Search for the cell housing the specified text and yield its [X, Y] center coordinate. 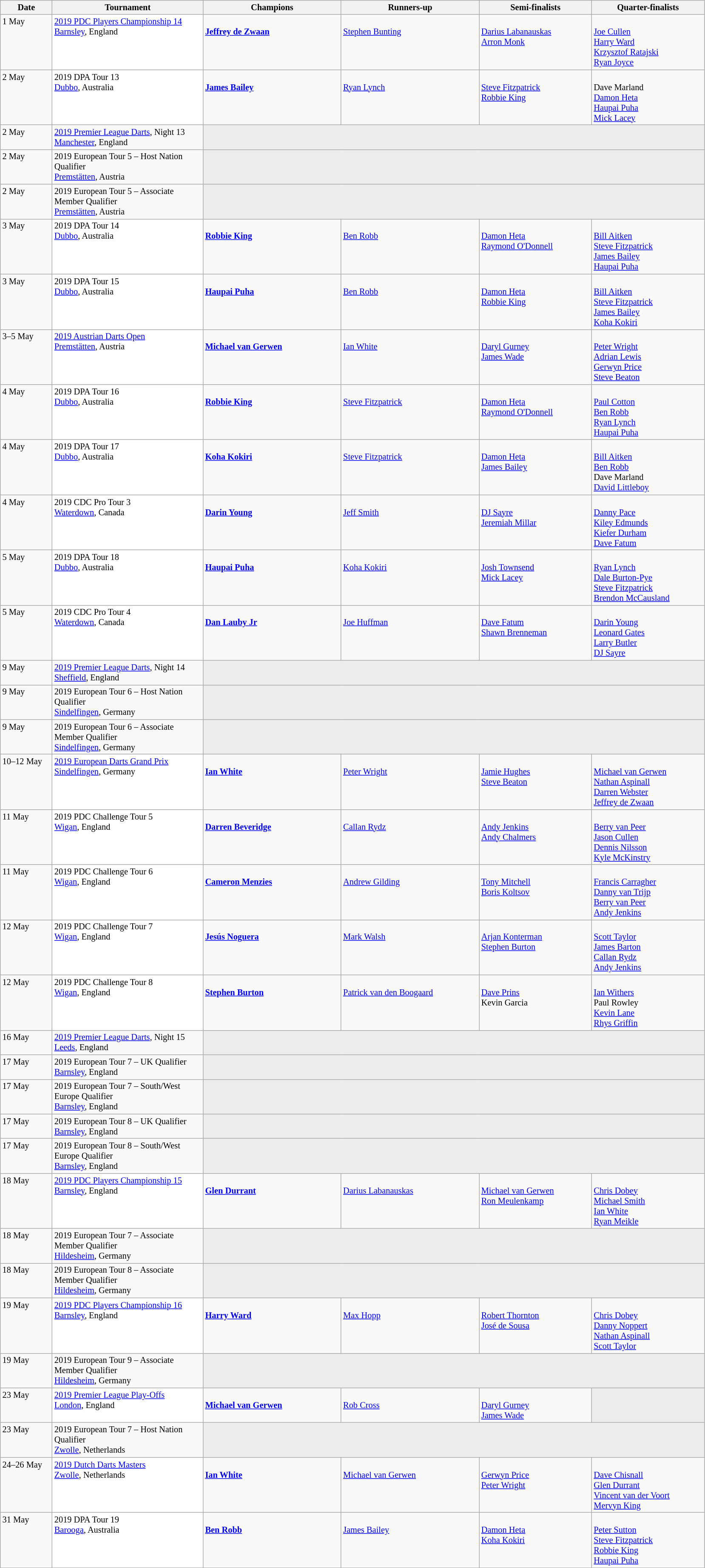
Damon Heta James Bailey [536, 467]
Tournament [128, 7]
2019 Premier League Play-OffsLondon, England [128, 1405]
Jeff Smith [410, 523]
2019 Premier League Darts, Night 13 Manchester, England [128, 137]
Harry Ward [272, 1325]
2019 European Tour 8 – UK Qualifier Barnsley, England [128, 1126]
Peter Wright Adrian Lewis Gerwyn Price Steve Beaton [648, 357]
2019 European Tour 6 – Associate Member Qualifier Sindelfingen, Germany [128, 737]
Scott Taylor James Barton Callan Rydz Andy Jenkins [648, 947]
Ian Withers Paul Rowley Kevin Lane Rhys Griffin [648, 1002]
Dave Fatum Shawn Brenneman [536, 633]
3–5 May [26, 357]
Francis Carragher Danny van Trijp Berry van Peer Andy Jenkins [648, 892]
Damon Heta Robbie King [536, 302]
2019 Dutch Darts MastersZwolle, Netherlands [128, 1485]
2019 DPA Tour 15Dubbo, Australia [128, 302]
Rob Cross [410, 1405]
Semi-finalists [536, 7]
Bill Aitken Steve Fitzpatrick James Bailey Koha Kokiri [648, 302]
2019 DPA Tour 14Dubbo, Australia [128, 246]
Darius Labanauskas Arron Monk [536, 42]
2019 European Tour 9 – Associate Member Qualifier Hildesheim, Germany [128, 1371]
2019 PDC Challenge Tour 5Wigan, England [128, 837]
2019 PDC Players Championship 16Barnsley, England [128, 1325]
Paul Cotton Ben Robb Ryan Lynch Haupai Puha [648, 412]
Jamie Hughes Steve Beaton [536, 782]
2019 DPA Tour 13Dubbo, Australia [128, 97]
Runners-up [410, 7]
Arjan Konterman Stephen Burton [536, 947]
24–26 May [26, 1485]
2019 CDC Pro Tour 4Waterdown, Canada [128, 633]
Chris Dobey Michael Smith Ian White Ryan Meikle [648, 1201]
Danny Pace Kiley Edmunds Kiefer Durham Dave Fatum [648, 523]
Darius Labanauskas [410, 1201]
Tony Mitchell Boris Koltsov [536, 892]
Josh Townsend Mick Lacey [536, 577]
Ryan Lynch Dale Burton-Pye Steve Fitzpatrick Brendon McCausland [648, 577]
2019 European Tour 7 – South/West Europe Qualifier Barnsley, England [128, 1097]
2019 European Tour 7 – UK Qualifier Barnsley, England [128, 1067]
Michael van Gerwen Ron Meulenkamp [536, 1201]
Max Hopp [410, 1325]
Quarter-finalists [648, 7]
Champions [272, 7]
31 May [26, 1540]
Glen Durrant [272, 1201]
DJ Sayre Jeremiah Millar [536, 523]
2019 DPA Tour 16Dubbo, Australia [128, 412]
Berry van Peer Jason Cullen Dennis Nilsson Kyle McKinstry [648, 837]
2019 European Tour 7 – Associate Member Qualifier Hildesheim, Germany [128, 1246]
2019 DPA Tour 17Dubbo, Australia [128, 467]
1 May [26, 42]
Ryan Lynch [410, 97]
Joe Cullen Harry Ward Krzysztof Ratajski Ryan Joyce [648, 42]
2019 PDC Challenge Tour 7Wigan, England [128, 947]
Date [26, 7]
Steve Fitzpatrick Robbie King [536, 97]
Peter Sutton Steve Fitzpatrick Robbie King Haupai Puha [648, 1540]
Jeffrey de Zwaan [272, 42]
2019 CDC Pro Tour 3Waterdown, Canada [128, 523]
Bill Aitken Ben Robb Dave Marland David Littleboy [648, 467]
2019 Premier League Darts, Night 15 Leeds, England [128, 1042]
Damon Heta Koha Kokiri [536, 1540]
Cameron Menzies [272, 892]
Dave Marland Damon Heta Haupai Puha Mick Lacey [648, 97]
2019 European Tour 8 – Associate Member Qualifier Hildesheim, Germany [128, 1280]
Peter Wright [410, 782]
Robert Thornton José de Sousa [536, 1325]
Darin Young [272, 523]
Dave Prins Kevin Garcia [536, 1002]
Darin Young Leonard Gates Larry Butler DJ Sayre [648, 633]
2019 European Tour 7 – Host Nation Qualifier Zwolle, Netherlands [128, 1440]
2019 PDC Challenge Tour 8Wigan, England [128, 1002]
2019 PDC Challenge Tour 6Wigan, England [128, 892]
2019 Premier League Darts, Night 14 Sheffield, England [128, 673]
2019 European Tour 8 – South/West Europe Qualifier Barnsley, England [128, 1156]
Stephen Burton [272, 1002]
2019 DPA Tour 18Dubbo, Australia [128, 577]
Callan Rydz [410, 837]
2019 European Tour 5 – Associate Member Qualifier Premstätten, Austria [128, 202]
Michael van Gerwen Nathan Aspinall Darren Webster Jeffrey de Zwaan [648, 782]
Stephen Bunting [410, 42]
10–12 May [26, 782]
Chris Dobey Danny Noppert Nathan Aspinall Scott Taylor [648, 1325]
16 May [26, 1042]
Joe Huffman [410, 633]
Patrick van den Boogaard [410, 1002]
2019 European Darts Grand PrixSindelfingen, Germany [128, 782]
Darren Beveridge [272, 837]
Jesús Noguera [272, 947]
2019 PDC Players Championship 15Barnsley, England [128, 1201]
Mark Walsh [410, 947]
Bill Aitken Steve Fitzpatrick James Bailey Haupai Puha [648, 246]
Dave Chisnall Glen Durrant Vincent van der Voort Mervyn King [648, 1485]
2019 PDC Players Championship 14Barnsley, England [128, 42]
2019 DPA Tour 19Barooga, Australia [128, 1540]
2019 European Tour 6 – Host Nation Qualifier Sindelfingen, Germany [128, 702]
Dan Lauby Jr [272, 633]
2019 European Tour 5 – Host Nation Qualifier Premstätten, Austria [128, 167]
Gerwyn Price Peter Wright [536, 1485]
2019 Austrian Darts OpenPremstätten, Austria [128, 357]
Andrew Gilding [410, 892]
Andy Jenkins Andy Chalmers [536, 837]
